Search for the cell housing the specified text and yield its (x, y) center coordinate. 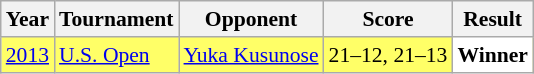
Winner (492, 55)
21–12, 21–13 (388, 55)
Score (388, 19)
2013 (28, 55)
Opponent (252, 19)
U.S. Open (116, 55)
Year (28, 19)
Tournament (116, 19)
Result (492, 19)
Yuka Kusunose (252, 55)
